Capture the cell that displays the provided text and extract its [x, y] central coordinate. 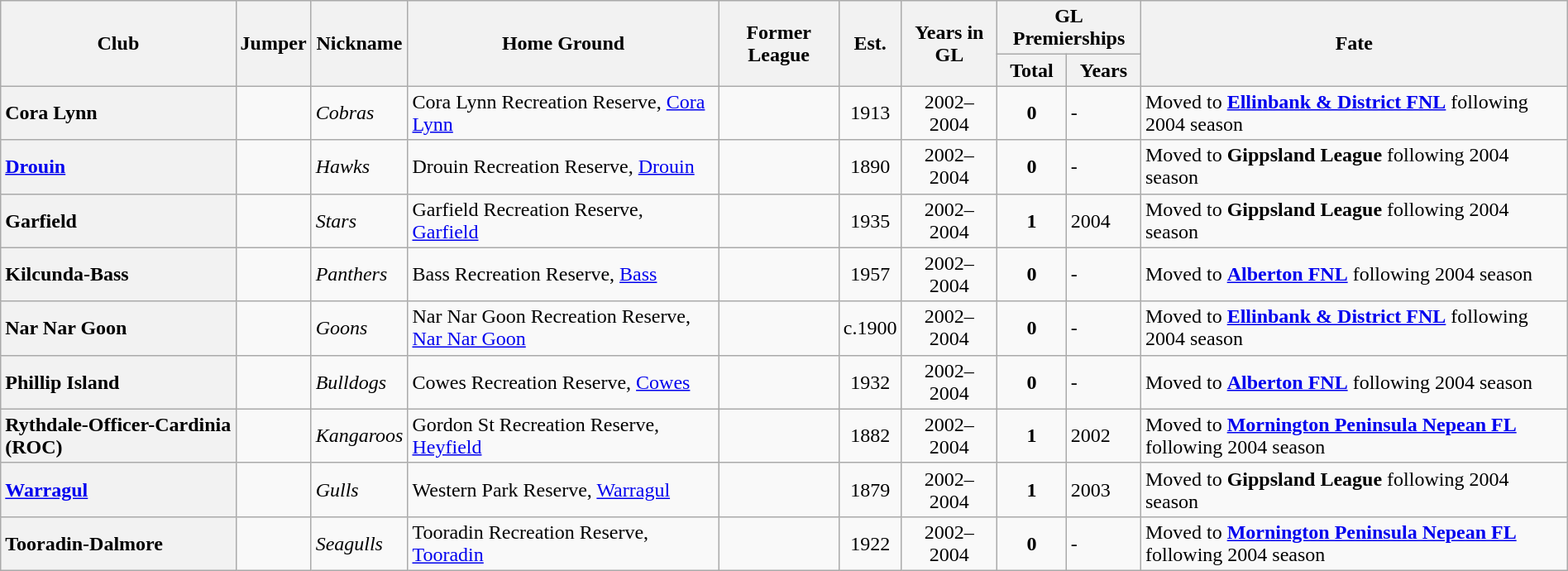
Drouin [118, 167]
Nickname [359, 43]
Cobras [359, 113]
Club [118, 43]
Western Park Reserve, Warragul [563, 490]
Gulls [359, 490]
1935 [870, 220]
Hawks [359, 167]
1890 [870, 167]
Kangaroos [359, 435]
2003 [1103, 490]
2002 [1103, 435]
Est. [870, 43]
GL Premierships [1069, 28]
1957 [870, 275]
Goons [359, 328]
Bulldogs [359, 382]
Former League [779, 43]
Garfield Recreation Reserve, Garfield [563, 220]
Gordon St Recreation Reserve, Heyfield [563, 435]
Kilcunda-Bass [118, 275]
Cora Lynn Recreation Reserve, Cora Lynn [563, 113]
1922 [870, 543]
Tooradin-Dalmore [118, 543]
Years [1103, 70]
Stars [359, 220]
1913 [870, 113]
Drouin Recreation Reserve, Drouin [563, 167]
Panthers [359, 275]
Seagulls [359, 543]
Warragul [118, 490]
1932 [870, 382]
1879 [870, 490]
Tooradin Recreation Reserve, Tooradin [563, 543]
Cora Lynn [118, 113]
Jumper [273, 43]
Nar Nar Goon Recreation Reserve, Nar Nar Goon [563, 328]
Home Ground [563, 43]
Garfield [118, 220]
Rythdale-Officer-Cardinia (ROC) [118, 435]
Cowes Recreation Reserve, Cowes [563, 382]
1882 [870, 435]
c.1900 [870, 328]
Fate [1354, 43]
Bass Recreation Reserve, Bass [563, 275]
2004 [1103, 220]
Phillip Island [118, 382]
Nar Nar Goon [118, 328]
Years in GL [949, 43]
Total [1032, 70]
